Determine the (X, Y) coordinate at the center of the cell enclosing the given text.  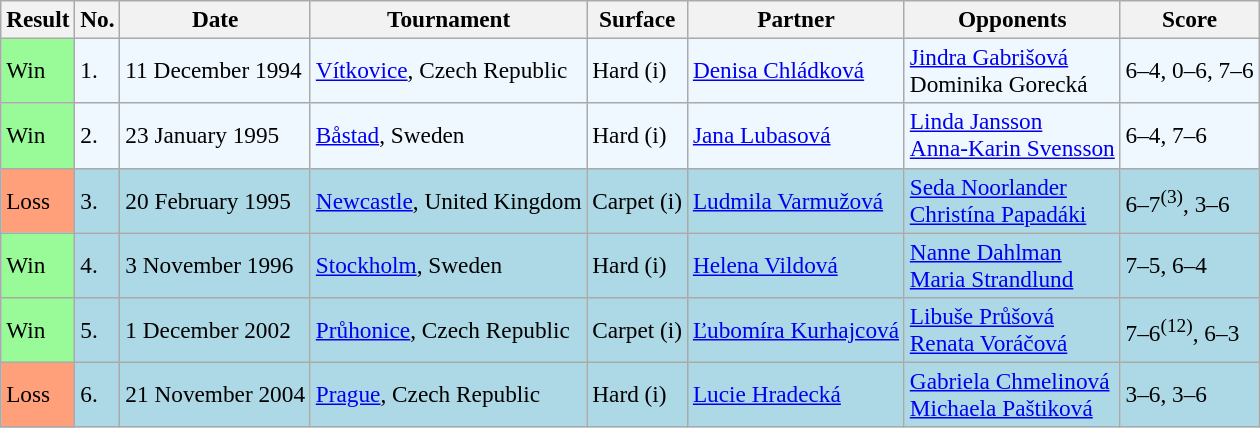
Date (215, 19)
Partner (796, 19)
2. (98, 136)
7–6(12), 6–3 (1190, 330)
4. (98, 264)
Lucie Hradecká (796, 394)
Tournament (448, 19)
3. (98, 200)
Prague, Czech Republic (448, 394)
6. (98, 394)
1 December 2002 (215, 330)
7–5, 6–4 (1190, 264)
6–7(3), 3–6 (1190, 200)
Opponents (1012, 19)
6–4, 0–6, 7–6 (1190, 70)
Libuše Průšová Renata Voráčová (1012, 330)
Ľubomíra Kurhajcová (796, 330)
Nanne Dahlman Maria Strandlund (1012, 264)
Result (38, 19)
3–6, 3–6 (1190, 394)
Helena Vildová (796, 264)
20 February 1995 (215, 200)
11 December 1994 (215, 70)
Denisa Chládková (796, 70)
Score (1190, 19)
Linda Jansson Anna-Karin Svensson (1012, 136)
3 November 1996 (215, 264)
No. (98, 19)
Jana Lubasová (796, 136)
1. (98, 70)
Stockholm, Sweden (448, 264)
Båstad, Sweden (448, 136)
Jindra Gabrišová Dominika Gorecká (1012, 70)
Gabriela Chmelinová Michaela Paštiková (1012, 394)
Seda Noorlander Christína Papadáki (1012, 200)
6–4, 7–6 (1190, 136)
21 November 2004 (215, 394)
Surface (638, 19)
Newcastle, United Kingdom (448, 200)
Ludmila Varmužová (796, 200)
Vítkovice, Czech Republic (448, 70)
23 January 1995 (215, 136)
5. (98, 330)
Průhonice, Czech Republic (448, 330)
